Search for the cell housing the specified text and yield its (X, Y) center coordinate. 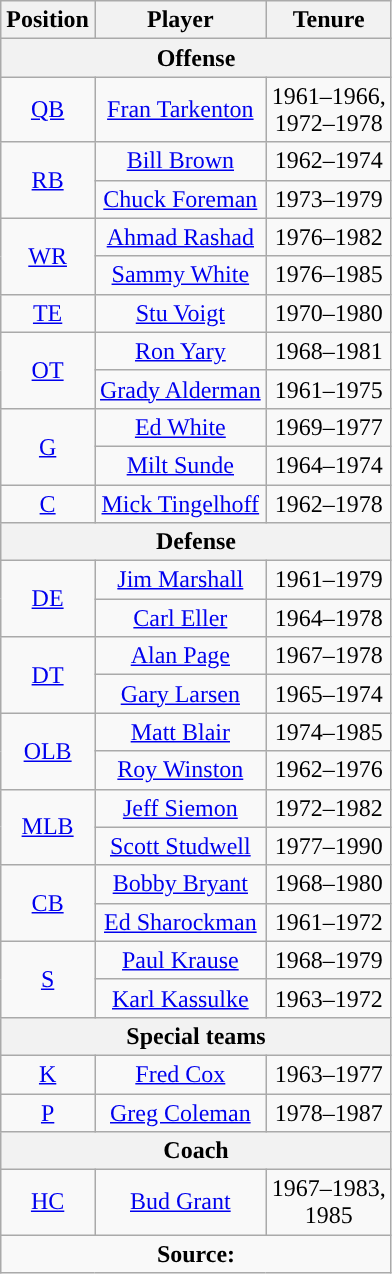
1964–1974 (328, 465)
Milt Sunde (180, 465)
1969–1977 (328, 427)
1964–1978 (328, 618)
1963–1977 (328, 1074)
Gary Larsen (180, 694)
Grady Alderman (180, 389)
1961–1979 (328, 580)
QB (48, 110)
1967–1978 (328, 656)
Carl Eller (180, 618)
1977–1990 (328, 846)
1968–1979 (328, 960)
Fran Tarkenton (180, 110)
Player (180, 20)
Scott Studwell (180, 846)
CB (48, 903)
WR (48, 256)
Bill Brown (180, 161)
1968–1981 (328, 351)
1976–1982 (328, 237)
Matt Blair (180, 732)
1963–1972 (328, 998)
Special teams (196, 1036)
MLB (48, 827)
Bobby Bryant (180, 884)
1962–1976 (328, 770)
1968–1980 (328, 884)
1961–1975 (328, 389)
Mick Tingelhoff (180, 503)
1967–1983, 1985 (328, 1202)
P (48, 1113)
RB (48, 180)
1961–1966, 1972–1978 (328, 110)
Ed White (180, 427)
1976–1985 (328, 275)
Ron Yary (180, 351)
1973–1979 (328, 199)
TE (48, 313)
Position (48, 20)
DT (48, 675)
OT (48, 370)
1972–1982 (328, 808)
G (48, 446)
Chuck Foreman (180, 199)
DE (48, 599)
Karl Kassulke (180, 998)
HC (48, 1202)
Defense (196, 542)
Tenure (328, 20)
Fred Cox (180, 1074)
Sammy White (180, 275)
Coach (196, 1151)
K (48, 1074)
Ed Sharockman (180, 922)
1962–1978 (328, 503)
1962–1974 (328, 161)
Bud Grant (180, 1202)
1970–1980 (328, 313)
Jim Marshall (180, 580)
Alan Page (180, 656)
1974–1985 (328, 732)
Ahmad Rashad (180, 237)
Source: (196, 1254)
Paul Krause (180, 960)
C (48, 503)
1961–1972 (328, 922)
S (48, 979)
Jeff Siemon (180, 808)
Roy Winston (180, 770)
Greg Coleman (180, 1113)
Offense (196, 58)
1965–1974 (328, 694)
OLB (48, 751)
Stu Voigt (180, 313)
1978–1987 (328, 1113)
